Scan for the cell matching the given text and deliver its [x, y] coordinate at center. 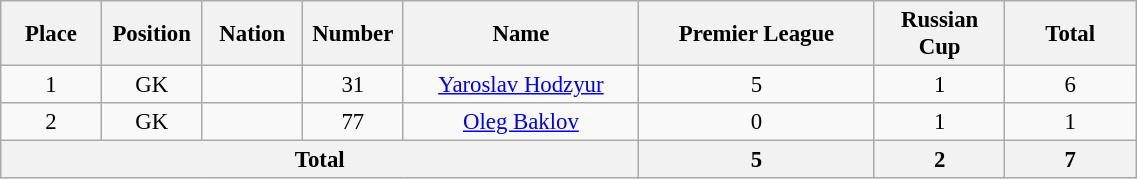
31 [354, 85]
Russian Cup [940, 34]
Premier League [757, 34]
Yaroslav Hodzyur [521, 85]
Oleg Baklov [521, 122]
Name [521, 34]
6 [1070, 85]
77 [354, 122]
7 [1070, 160]
Nation [252, 34]
Position [152, 34]
Place [52, 34]
0 [757, 122]
Number [354, 34]
